Return the [X, Y] coordinate for the center point of the cell that contains the specified text.  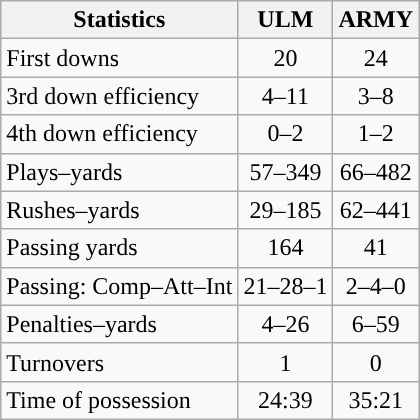
29–185 [286, 210]
Rushes–yards [120, 210]
20 [286, 58]
Passing yards [120, 248]
Passing: Comp–Att–Int [120, 286]
41 [376, 248]
1–2 [376, 134]
4–11 [286, 96]
ULM [286, 20]
2–4–0 [376, 286]
First downs [120, 58]
24 [376, 58]
3–8 [376, 96]
Statistics [120, 20]
4–26 [286, 324]
ARMY [376, 20]
0–2 [286, 134]
Penalties–yards [120, 324]
Time of possession [120, 400]
57–349 [286, 172]
62–441 [376, 210]
4th down efficiency [120, 134]
66–482 [376, 172]
0 [376, 362]
35:21 [376, 400]
24:39 [286, 400]
1 [286, 362]
Turnovers [120, 362]
164 [286, 248]
3rd down efficiency [120, 96]
21–28–1 [286, 286]
6–59 [376, 324]
Plays–yards [120, 172]
